Return the (X, Y) coordinate for the center point of the cell that contains the specified text.  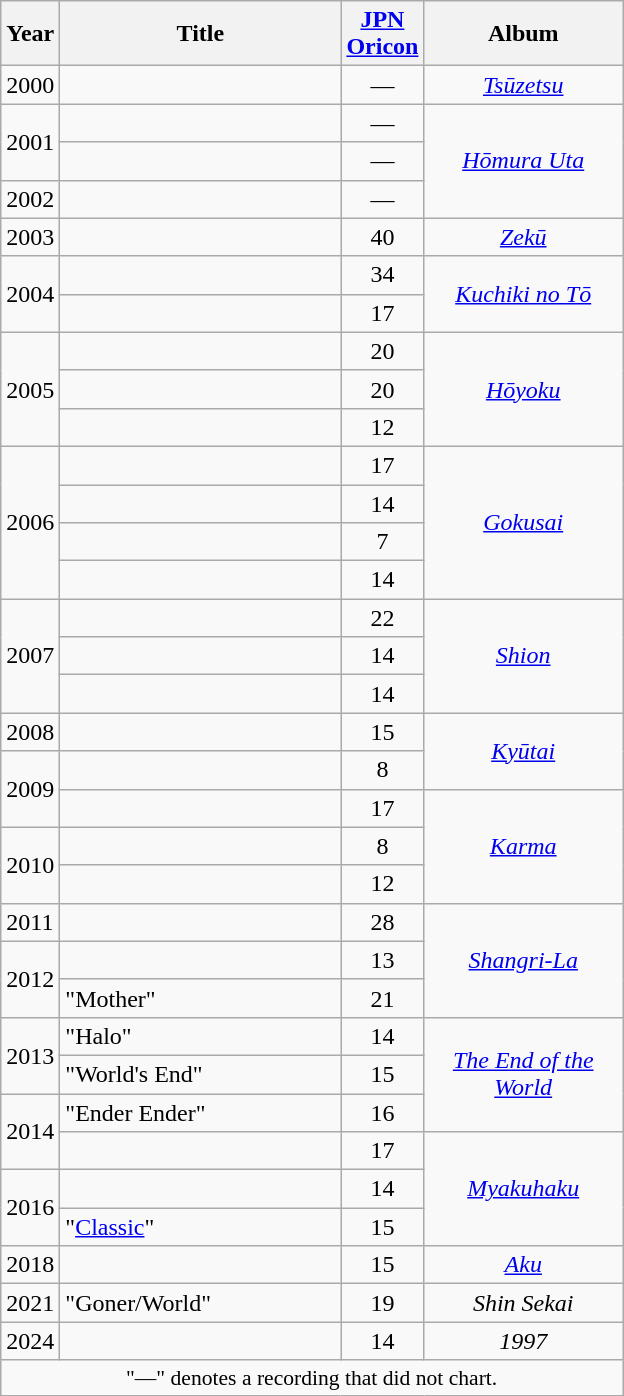
Kuchiki no Tō (524, 294)
2002 (30, 199)
Year (30, 34)
2009 (30, 789)
2024 (30, 1341)
7 (382, 542)
Aku (524, 1265)
"Classic" (200, 1227)
Hōyoku (524, 389)
Shin Sekai (524, 1303)
2004 (30, 294)
28 (382, 922)
2001 (30, 142)
2021 (30, 1303)
JPNOricon (382, 34)
2010 (30, 865)
16 (382, 1113)
19 (382, 1303)
Title (200, 34)
"Halo" (200, 1036)
Album (524, 34)
2007 (30, 656)
2016 (30, 1208)
Gokusai (524, 522)
Tsūzetsu (524, 85)
"Goner/World" (200, 1303)
2006 (30, 522)
1997 (524, 1341)
"Mother" (200, 998)
"—" denotes a recording that did not chart. (312, 1378)
Shion (524, 656)
The End of the World (524, 1074)
22 (382, 618)
Shangri-La (524, 960)
2003 (30, 237)
"World's End" (200, 1074)
2018 (30, 1265)
21 (382, 998)
13 (382, 960)
Kyūtai (524, 751)
2008 (30, 732)
2014 (30, 1132)
Karma (524, 846)
2013 (30, 1055)
Hōmura Uta (524, 161)
Myakuhaku (524, 1189)
"Ender Ender" (200, 1113)
34 (382, 275)
40 (382, 237)
Zekū (524, 237)
2005 (30, 389)
2012 (30, 979)
2011 (30, 922)
2000 (30, 85)
